For the text-containing cell, return its midpoint in (X, Y) coordinate format. 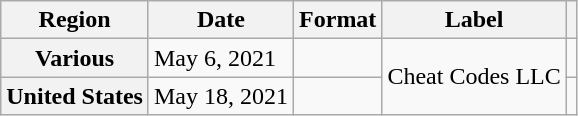
United States (75, 96)
Region (75, 20)
Label (474, 20)
Cheat Codes LLC (474, 77)
May 6, 2021 (220, 58)
Format (338, 20)
Date (220, 20)
May 18, 2021 (220, 96)
Various (75, 58)
